Find where the given text appears and provide that cell's center as (X, Y) coordinate. 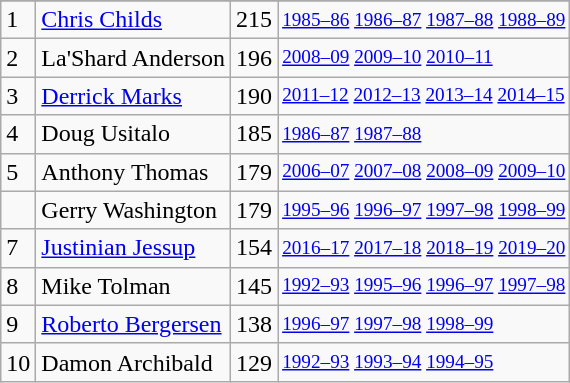
3 (18, 96)
1985–86 1986–87 1987–88 1988–89 (424, 20)
Justinian Jessup (134, 248)
La'Shard Anderson (134, 58)
Mike Tolman (134, 286)
2011–12 2012–13 2013–14 2014–15 (424, 96)
Gerry Washington (134, 210)
2008–09 2009–10 2010–11 (424, 58)
10 (18, 362)
7 (18, 248)
145 (254, 286)
Chris Childs (134, 20)
4 (18, 134)
1992–93 1993–94 1994–95 (424, 362)
Roberto Bergersen (134, 324)
1995–96 1996–97 1997–98 1998–99 (424, 210)
1992–93 1995–96 1996–97 1997–98 (424, 286)
138 (254, 324)
154 (254, 248)
1986–87 1987–88 (424, 134)
9 (18, 324)
1996–97 1997–98 1998–99 (424, 324)
196 (254, 58)
8 (18, 286)
2 (18, 58)
Doug Usitalo (134, 134)
Damon Archibald (134, 362)
190 (254, 96)
5 (18, 172)
129 (254, 362)
185 (254, 134)
215 (254, 20)
1 (18, 20)
2006–07 2007–08 2008–09 2009–10 (424, 172)
Derrick Marks (134, 96)
2016–17 2017–18 2018–19 2019–20 (424, 248)
Anthony Thomas (134, 172)
